Determine the [X, Y] coordinate at the center of the cell enclosing the given text.  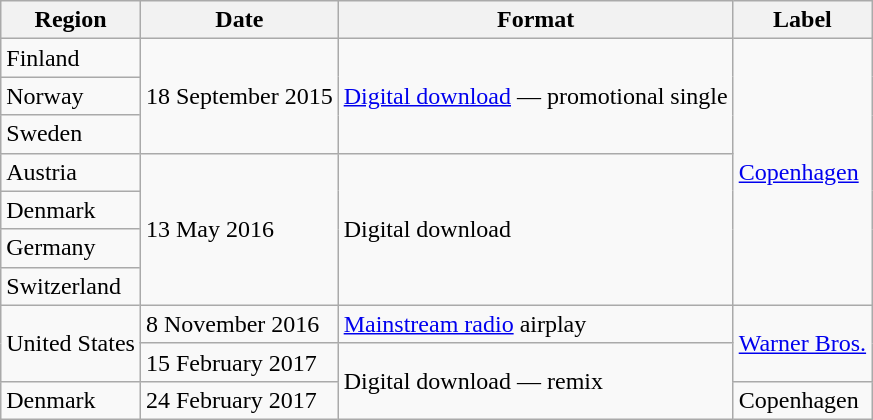
Mainstream radio airplay [536, 324]
Date [239, 20]
Norway [71, 96]
Germany [71, 248]
Format [536, 20]
Switzerland [71, 286]
24 February 2017 [239, 400]
13 May 2016 [239, 229]
Digital download — promotional single [536, 96]
Sweden [71, 134]
18 September 2015 [239, 96]
Warner Bros. [802, 343]
Region [71, 20]
United States [71, 343]
Finland [71, 58]
Digital download [536, 229]
Austria [71, 172]
8 November 2016 [239, 324]
Digital download — remix [536, 381]
15 February 2017 [239, 362]
Label [802, 20]
